Pinpoint the cell where the given text exists, returning its (X, Y) midpoint coordinate. 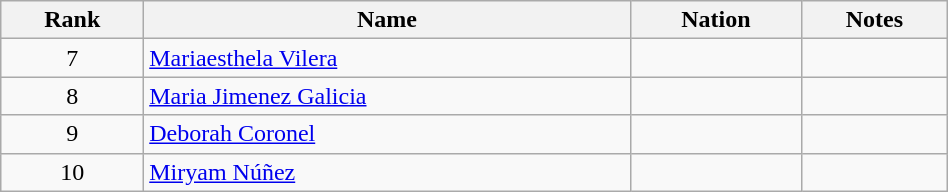
Miryam Núñez (387, 172)
Notes (874, 20)
Name (387, 20)
Nation (716, 20)
9 (72, 134)
7 (72, 58)
10 (72, 172)
Mariaesthela Vilera (387, 58)
8 (72, 96)
Rank (72, 20)
Deborah Coronel (387, 134)
Maria Jimenez Galicia (387, 96)
